Provide the (X, Y) coordinate of the cell's center where the given text is located.  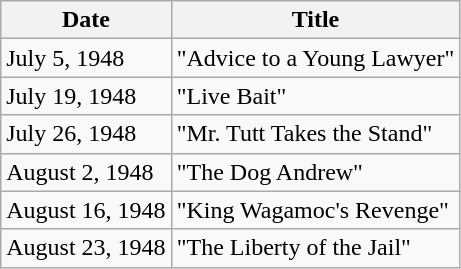
"Live Bait" (316, 96)
August 2, 1948 (86, 172)
"King Wagamoc's Revenge" (316, 210)
"Mr. Tutt Takes the Stand" (316, 134)
July 19, 1948 (86, 96)
"Advice to a Young Lawyer" (316, 58)
July 26, 1948 (86, 134)
July 5, 1948 (86, 58)
August 16, 1948 (86, 210)
Title (316, 20)
"The Dog Andrew" (316, 172)
Date (86, 20)
August 23, 1948 (86, 248)
"The Liberty of the Jail" (316, 248)
